Determine the [x, y] coordinate at the center of the cell enclosing the given text.  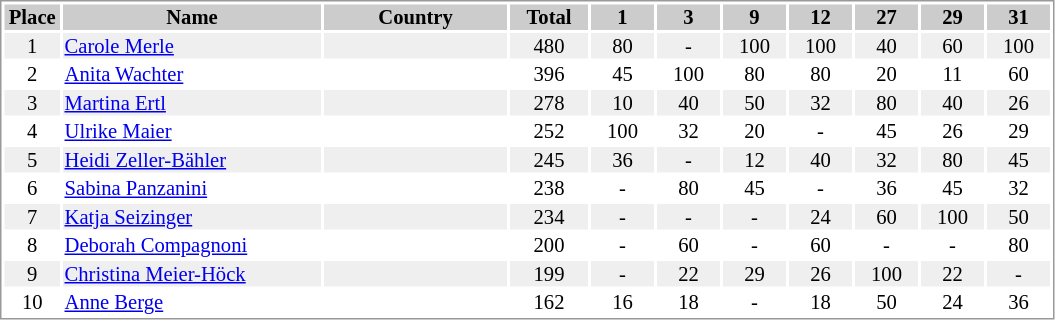
Total [549, 17]
Martina Ertl [192, 103]
Heidi Zeller-Bähler [192, 160]
11 [952, 75]
Anita Wachter [192, 75]
245 [549, 160]
199 [549, 274]
Christina Meier-Höck [192, 274]
31 [1018, 17]
278 [549, 103]
6 [32, 189]
200 [549, 245]
Deborah Compagnoni [192, 245]
Name [192, 17]
162 [549, 303]
Ulrike Maier [192, 131]
Katja Seizinger [192, 217]
Anne Berge [192, 303]
8 [32, 245]
Country [416, 17]
7 [32, 217]
2 [32, 75]
396 [549, 75]
252 [549, 131]
4 [32, 131]
5 [32, 160]
27 [886, 17]
Sabina Panzanini [192, 189]
234 [549, 217]
Carole Merle [192, 46]
16 [622, 303]
Place [32, 17]
238 [549, 189]
480 [549, 46]
